Extract the (x, y) coordinate from the center of the cell holding the provided text.  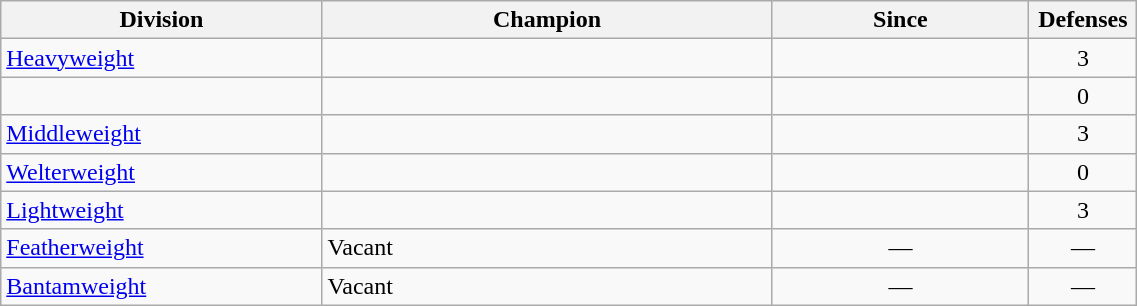
Heavyweight (162, 58)
Middleweight (162, 134)
Champion (547, 20)
Since (900, 20)
Division (162, 20)
Welterweight (162, 172)
Featherweight (162, 248)
Defenses (1083, 20)
Lightweight (162, 210)
Bantamweight (162, 286)
